Search for the cell housing the specified text and yield its [x, y] center coordinate. 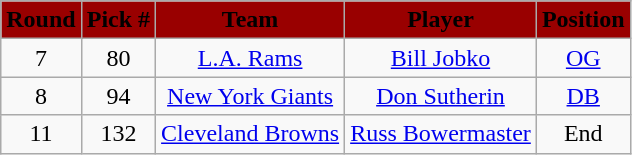
Bill Jobko [441, 58]
L.A. Rams [250, 58]
Position [583, 20]
8 [41, 96]
7 [41, 58]
OG [583, 58]
Russ Bowermaster [441, 134]
94 [118, 96]
80 [118, 58]
DB [583, 96]
Round [41, 20]
New York Giants [250, 96]
Team [250, 20]
End [583, 134]
Player [441, 20]
Cleveland Browns [250, 134]
11 [41, 134]
Pick # [118, 20]
132 [118, 134]
Don Sutherin [441, 96]
